Find where the given text appears and provide that cell's center as [X, Y] coordinate. 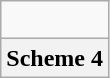
Scheme 4 [55, 58]
